Capture the cell that displays the provided text and extract its [x, y] central coordinate. 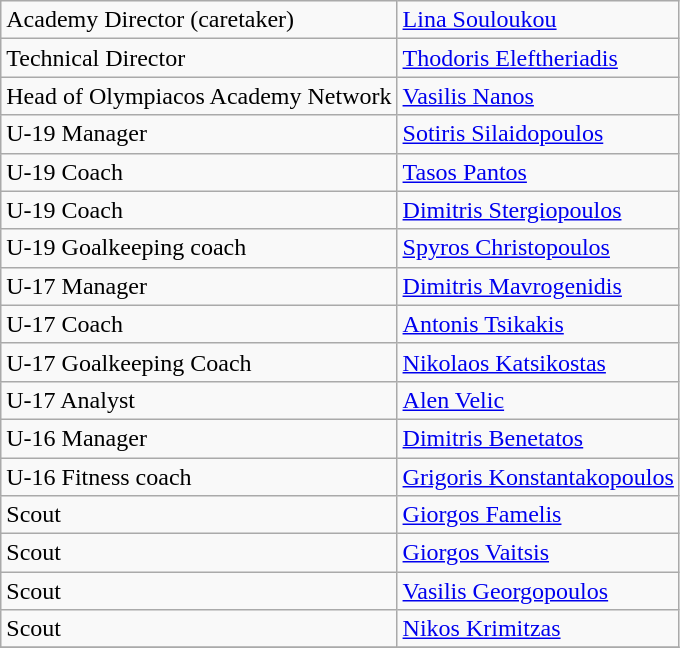
U-16 Fitness coach [199, 477]
Spyros Christopoulos [538, 248]
Antonis Tsikakis [538, 324]
U-17 Analyst [199, 400]
Dimitris Mavrogenidis [538, 286]
Dimitris Benetatos [538, 438]
Thodoris Eleftheriadis [538, 58]
Academy Director (caretaker) [199, 20]
U-19 Manager [199, 134]
Head of Olympiacos Academy Network [199, 96]
Giorgos Vaitsis [538, 553]
Alen Velic [538, 400]
Giorgos Famelis [538, 515]
Lina Souloukou [538, 20]
Nikolaos Katsikostas [538, 362]
Vasilis Georgopoulos [538, 591]
U-16 Manager [199, 438]
Tasos Pantos [538, 172]
Technical Director [199, 58]
Sotiris Silaidopoulos [538, 134]
U-19 Goalkeeping coach [199, 248]
U-17 Manager [199, 286]
Nikos Krimitzas [538, 629]
Vasilis Nanos [538, 96]
U-17 Coach [199, 324]
U-17 Goalkeeping Coach [199, 362]
Dimitris Stergiopoulos [538, 210]
Grigoris Konstantakopoulos [538, 477]
